Detect which cell encompasses the target text, then output its [X, Y] center coordinate. 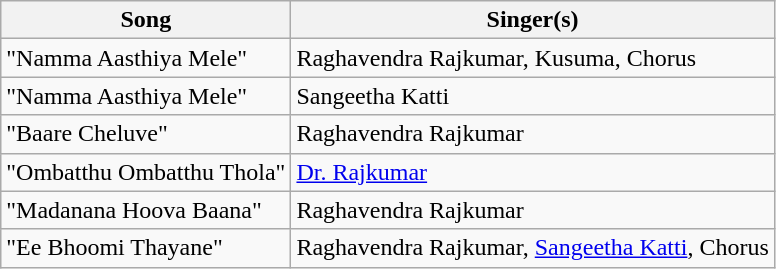
"Ee Bhoomi Thayane" [146, 248]
Raghavendra Rajkumar, Sangeetha Katti, Chorus [532, 248]
Sangeetha Katti [532, 96]
Singer(s) [532, 20]
"Ombatthu Ombatthu Thola" [146, 172]
Raghavendra Rajkumar, Kusuma, Chorus [532, 58]
"Baare Cheluve" [146, 134]
"Madanana Hoova Baana" [146, 210]
Dr. Rajkumar [532, 172]
Song [146, 20]
